Provide the [x, y] coordinate of the cell's center where the given text is located.  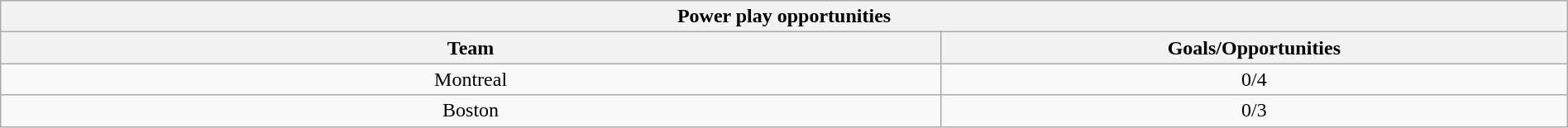
Montreal [471, 79]
Goals/Opportunities [1254, 48]
Team [471, 48]
0/4 [1254, 79]
Power play opportunities [784, 17]
0/3 [1254, 111]
Boston [471, 111]
